Determine the (x, y) coordinate at the center of the cell enclosing the given text.  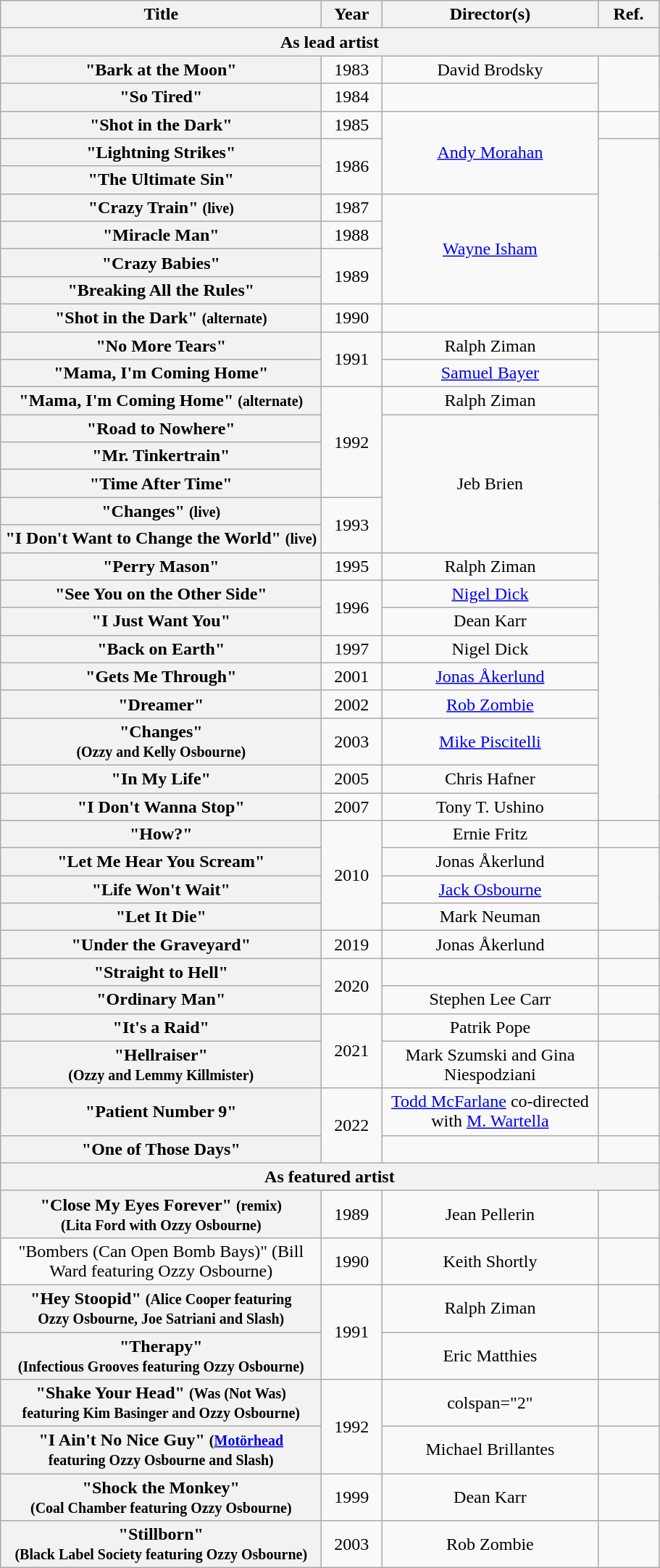
"In My Life" (161, 779)
"I Don't Wanna Stop" (161, 807)
2020 (352, 986)
1987 (352, 207)
1988 (352, 235)
"I Just Want You" (161, 621)
"Crazy Babies" (161, 262)
Mark Neuman (490, 917)
"Close My Eyes Forever" (remix)(Lita Ford with Ozzy Osbourne) (161, 1214)
Patrik Pope (490, 1027)
Keith Shortly (490, 1261)
Director(s) (490, 14)
Mike Piscitelli (490, 741)
"Lightning Strikes" (161, 152)
"Shot in the Dark" (alternate) (161, 318)
"Bombers (Can Open Bomb Bays)" (Bill Ward featuring Ozzy Osbourne) (161, 1261)
Jack Osbourne (490, 889)
1983 (352, 70)
1993 (352, 525)
"Changes"(Ozzy and Kelly Osbourne) (161, 741)
"Road to Nowhere" (161, 428)
Michael Brillantes (490, 1450)
"Let Me Hear You Scream" (161, 862)
Andy Morahan (490, 152)
Ref. (629, 14)
2022 (352, 1125)
1999 (352, 1498)
"I Ain't No Nice Guy" (Motörheadfeaturing Ozzy Osbourne and Slash) (161, 1450)
1997 (352, 649)
"Breaking All the Rules" (161, 290)
Ernie Fritz (490, 834)
2019 (352, 945)
"See You on the Other Side" (161, 594)
2021 (352, 1051)
2005 (352, 779)
"The Ultimate Sin" (161, 180)
"Hellraiser"(Ozzy and Lemmy Killmister) (161, 1064)
"It's a Raid" (161, 1027)
"Shot in the Dark" (161, 125)
1985 (352, 125)
1986 (352, 166)
"Back on Earth" (161, 649)
"Hey Stoopid" (Alice Cooper featuringOzzy Osbourne, Joe Satriani and Slash) (161, 1308)
Mark Szumski and Gina Niespodziani (490, 1064)
Year (352, 14)
"Patient Number 9" (161, 1112)
"Dreamer" (161, 704)
"I Don't Want to Change the World" (live) (161, 539)
"Miracle Man" (161, 235)
"Gets Me Through" (161, 676)
"Ordinary Man" (161, 1000)
"Stillborn"(Black Label Society featuring Ozzy Osbourne) (161, 1544)
"Changes" (live) (161, 511)
2001 (352, 676)
"Mama, I'm Coming Home" (alternate) (161, 401)
2002 (352, 704)
"How?" (161, 834)
Title (161, 14)
Jeb Brien (490, 484)
Tony T. Ushino (490, 807)
Todd McFarlane co-directed with M. Wartella (490, 1112)
"Mr. Tinkertrain" (161, 456)
David Brodsky (490, 70)
Jean Pellerin (490, 1214)
"Let It Die" (161, 917)
"Crazy Train" (live) (161, 207)
"So Tired" (161, 97)
"Mama, I'm Coming Home" (161, 373)
Wayne Isham (490, 249)
"Time After Time" (161, 484)
Samuel Bayer (490, 373)
2010 (352, 876)
"Therapy"(Infectious Grooves featuring Ozzy Osbourne) (161, 1356)
"Under the Graveyard" (161, 945)
"Shock the Monkey"(Coal Chamber featuring Ozzy Osbourne) (161, 1498)
"One of Those Days" (161, 1149)
As featured artist (330, 1177)
"Bark at the Moon" (161, 70)
1984 (352, 97)
"No More Tears" (161, 346)
1996 (352, 607)
colspan="2" (490, 1403)
"Perry Mason" (161, 566)
"Straight to Hell" (161, 972)
Eric Matthies (490, 1356)
1995 (352, 566)
2007 (352, 807)
"Life Won't Wait" (161, 889)
As lead artist (330, 42)
"Shake Your Head" (Was (Not Was)featuring Kim Basinger and Ozzy Osbourne) (161, 1403)
Chris Hafner (490, 779)
Stephen Lee Carr (490, 1000)
